Provide the (x, y) coordinate of the cell's center where the given text is located.  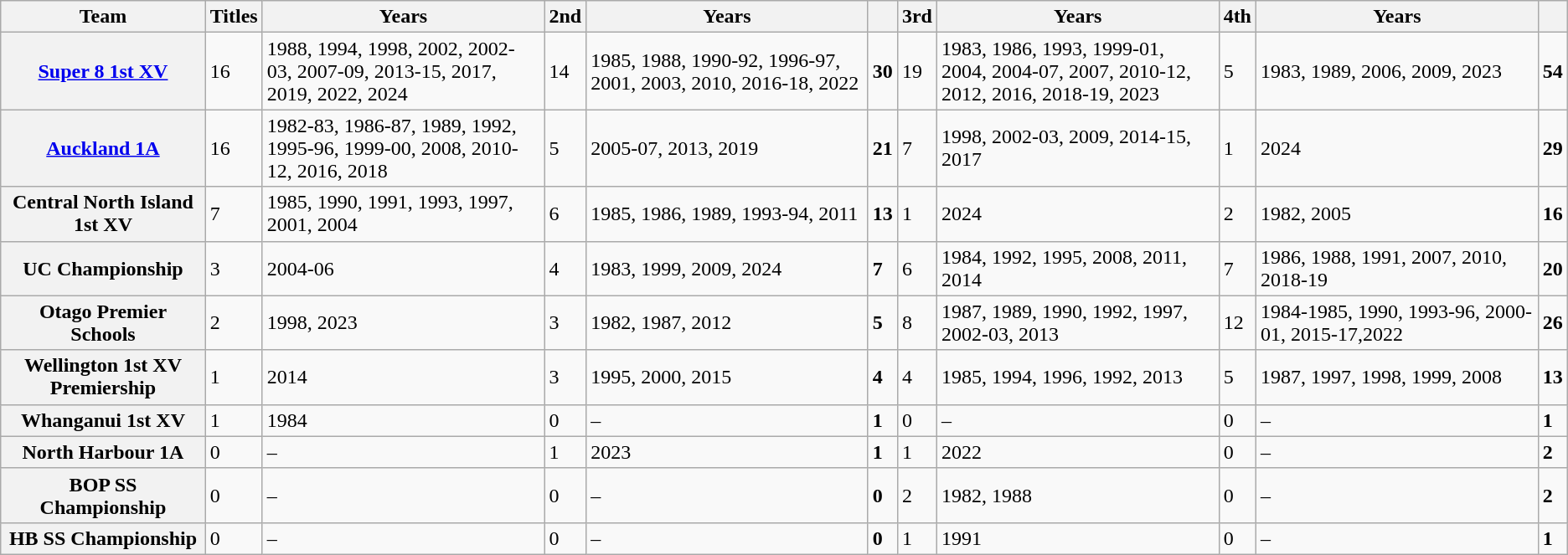
1984-1985, 1990, 1993-96, 2000-01, 2015-17,2022 (1397, 323)
1985, 1986, 1989, 1993-94, 2011 (727, 214)
2014 (404, 377)
1982, 2005 (1397, 214)
2nd (565, 17)
North Harbour 1A (103, 452)
BOP SS Championship (103, 496)
Team (103, 17)
20 (1553, 268)
8 (916, 323)
1985, 1988, 1990-92, 1996-97, 2001, 2003, 2010, 2016-18, 2022 (727, 71)
2004-06 (404, 268)
1988, 1994, 1998, 2002, 2002-03, 2007-09, 2013-15, 2017, 2019, 2022, 2024 (404, 71)
Wellington 1st XV Premiership (103, 377)
1991 (1077, 538)
3rd (916, 17)
1998, 2002-03, 2009, 2014-15, 2017 (1077, 148)
14 (565, 71)
UC Championship (103, 268)
1995, 2000, 2015 (727, 377)
Central North Island 1st XV (103, 214)
19 (916, 71)
1983, 1999, 2009, 2024 (727, 268)
HB SS Championship (103, 538)
54 (1553, 71)
1985, 1990, 1991, 1993, 1997, 2001, 2004 (404, 214)
Super 8 1st XV (103, 71)
1987, 1989, 1990, 1992, 1997, 2002-03, 2013 (1077, 323)
2005-07, 2013, 2019 (727, 148)
1998, 2023 (404, 323)
Auckland 1A (103, 148)
26 (1553, 323)
1987, 1997, 1998, 1999, 2008 (1397, 377)
12 (1237, 323)
2023 (727, 452)
1986, 1988, 1991, 2007, 2010, 2018-19 (1397, 268)
1982, 1987, 2012 (727, 323)
1984, 1992, 1995, 2008, 2011, 2014 (1077, 268)
1983, 1989, 2006, 2009, 2023 (1397, 71)
1984 (404, 420)
30 (883, 71)
1982-83, 1986-87, 1989, 1992, 1995-96, 1999-00, 2008, 2010-12, 2016, 2018 (404, 148)
21 (883, 148)
Titles (234, 17)
1982, 1988 (1077, 496)
2022 (1077, 452)
Otago Premier Schools (103, 323)
Whanganui 1st XV (103, 420)
1985, 1994, 1996, 1992, 2013 (1077, 377)
29 (1553, 148)
4th (1237, 17)
1983, 1986, 1993, 1999-01, 2004, 2004-07, 2007, 2010-12, 2012, 2016, 2018-19, 2023 (1077, 71)
